Output the (X, Y) coordinate of the center of the cell containing the given text.  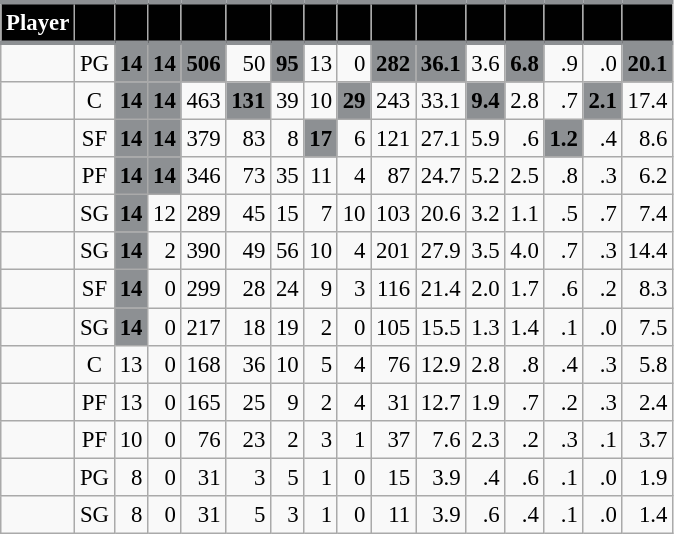
6.8 (524, 62)
3.7 (647, 439)
6.2 (647, 176)
2.5 (524, 176)
8.6 (647, 139)
3.6 (486, 62)
27.9 (441, 251)
506 (204, 62)
12 (164, 214)
27.1 (441, 139)
390 (204, 251)
1.7 (524, 289)
289 (204, 214)
36.1 (441, 62)
33.1 (441, 101)
3.2 (486, 214)
243 (394, 101)
56 (288, 251)
121 (394, 139)
35 (288, 176)
18 (248, 327)
217 (204, 327)
24.7 (441, 176)
1.3 (486, 327)
2.3 (486, 439)
37 (394, 439)
12.9 (441, 364)
24 (288, 289)
346 (204, 176)
83 (248, 139)
17 (320, 139)
5.9 (486, 139)
168 (204, 364)
299 (204, 289)
87 (394, 176)
20.1 (647, 62)
6 (354, 139)
50 (248, 62)
95 (288, 62)
29 (354, 101)
379 (204, 139)
28 (248, 289)
12.7 (441, 402)
116 (394, 289)
20.6 (441, 214)
8.3 (647, 289)
103 (394, 214)
14.4 (647, 251)
2.4 (647, 402)
7.4 (647, 214)
201 (394, 251)
165 (204, 402)
282 (394, 62)
.5 (564, 214)
49 (248, 251)
1.1 (524, 214)
45 (248, 214)
3.5 (486, 251)
73 (248, 176)
36 (248, 364)
2.1 (602, 101)
105 (394, 327)
21.4 (441, 289)
5.8 (647, 364)
25 (248, 402)
15.5 (441, 327)
7.5 (647, 327)
5.2 (486, 176)
131 (248, 101)
7 (320, 214)
1.2 (564, 139)
19 (288, 327)
9.4 (486, 101)
Player (38, 22)
463 (204, 101)
4.0 (524, 251)
.9 (564, 62)
2.0 (486, 289)
17.4 (647, 101)
23 (248, 439)
7.6 (441, 439)
39 (288, 101)
